Identify which cell holds the provided text, then report its [X, Y] central coordinate. 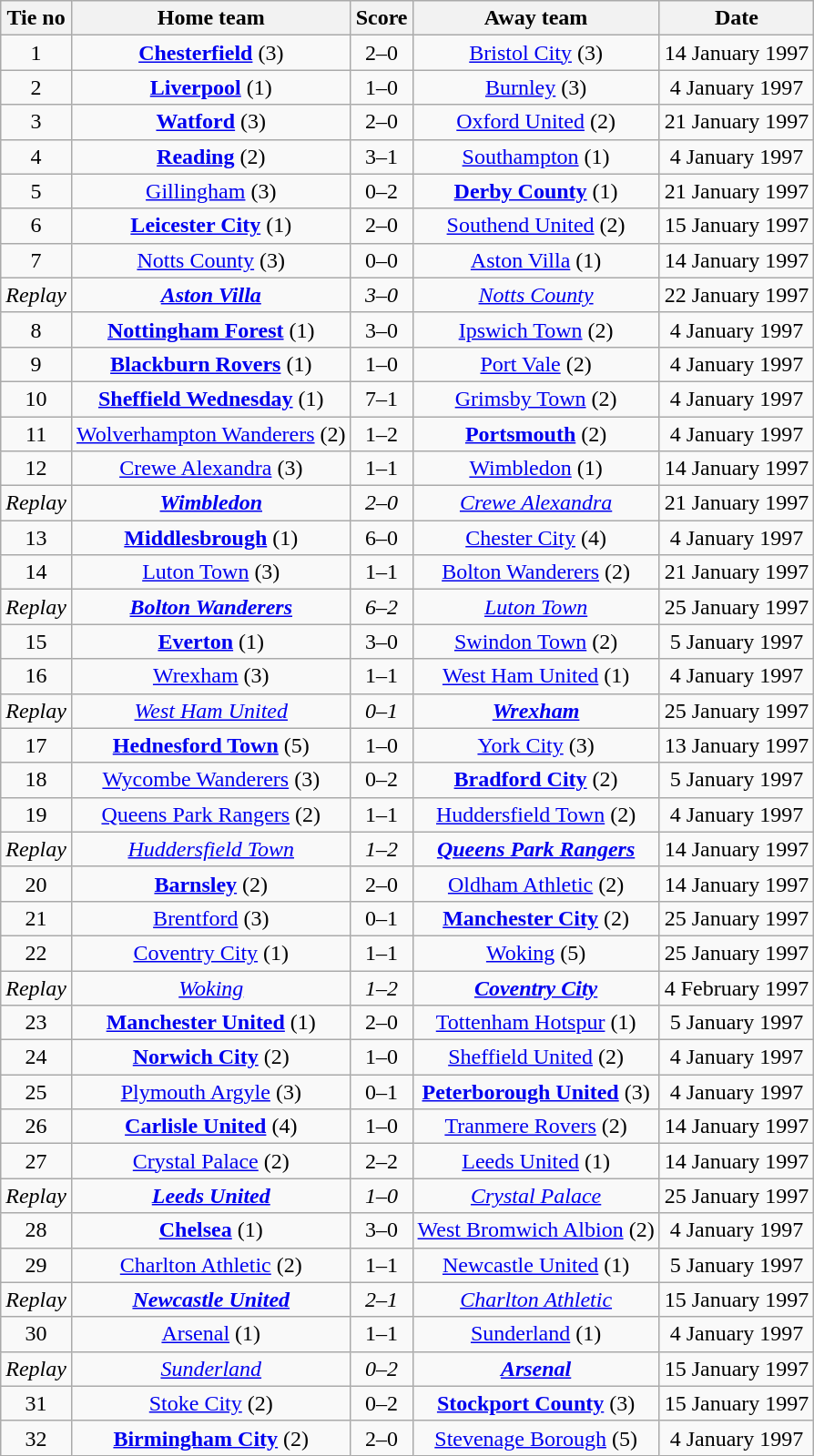
Wimbledon [211, 503]
30 [36, 1334]
2–1 [382, 1299]
Watford (3) [211, 122]
Bolton Wanderers [211, 607]
Coventry City [535, 987]
Birmingham City (2) [211, 1438]
Huddersfield Town [211, 849]
Stoke City (2) [211, 1403]
8 [36, 329]
Luton Town [535, 607]
Manchester United (1) [211, 1023]
Bristol City (3) [535, 53]
14 [36, 572]
1 [36, 53]
Queens Park Rangers (2) [211, 814]
Barnsley (2) [211, 884]
Chesterfield (3) [211, 53]
Tottenham Hotspur (1) [535, 1023]
Middlesbrough (1) [211, 538]
28 [36, 1230]
18 [36, 780]
Arsenal [535, 1369]
Leicester City (1) [211, 226]
Portsmouth (2) [535, 434]
22 January 1997 [737, 295]
9 [36, 364]
Wrexham (3) [211, 676]
Queens Park Rangers [535, 849]
West Ham United (1) [535, 676]
Arsenal (1) [211, 1334]
Notts County [535, 295]
19 [36, 814]
Manchester City (2) [535, 918]
Sunderland (1) [535, 1334]
Notts County (3) [211, 260]
Leeds United (1) [535, 1161]
Nottingham Forest (1) [211, 329]
Score [382, 18]
West Bromwich Albion (2) [535, 1230]
Ipswich Town (2) [535, 329]
4 [36, 157]
22 [36, 953]
Port Vale (2) [535, 364]
Crewe Alexandra (3) [211, 469]
Wolverhampton Wanderers (2) [211, 434]
Norwich City (2) [211, 1057]
Huddersfield Town (2) [535, 814]
Blackburn Rovers (1) [211, 364]
Hednesford Town (5) [211, 745]
Aston Villa (1) [535, 260]
York City (3) [535, 745]
Wrexham [535, 711]
Carlisle United (4) [211, 1127]
Oldham Athletic (2) [535, 884]
Away team [535, 18]
25 [36, 1092]
Bradford City (2) [535, 780]
7–1 [382, 399]
15 [36, 642]
2–2 [382, 1161]
Sunderland [211, 1369]
Crewe Alexandra [535, 503]
Southend United (2) [535, 226]
7 [36, 260]
Liverpool (1) [211, 87]
Gillingham (3) [211, 191]
13 [36, 538]
32 [36, 1438]
11 [36, 434]
Home team [211, 18]
Crystal Palace (2) [211, 1161]
Wycombe Wanderers (3) [211, 780]
Newcastle United (1) [535, 1265]
6–2 [382, 607]
13 January 1997 [737, 745]
Coventry City (1) [211, 953]
21 [36, 918]
Chelsea (1) [211, 1230]
2 [36, 87]
Stockport County (3) [535, 1403]
Woking (5) [535, 953]
3–1 [382, 157]
27 [36, 1161]
Derby County (1) [535, 191]
Charlton Athletic [535, 1299]
29 [36, 1265]
Swindon Town (2) [535, 642]
Sheffield United (2) [535, 1057]
Peterborough United (3) [535, 1092]
23 [36, 1023]
Oxford United (2) [535, 122]
Charlton Athletic (2) [211, 1265]
20 [36, 884]
Sheffield Wednesday (1) [211, 399]
Burnley (3) [535, 87]
0–0 [382, 260]
Leeds United [211, 1196]
10 [36, 399]
Plymouth Argyle (3) [211, 1092]
Aston Villa [211, 295]
16 [36, 676]
Woking [211, 987]
Luton Town (3) [211, 572]
5 [36, 191]
Bolton Wanderers (2) [535, 572]
26 [36, 1127]
6 [36, 226]
31 [36, 1403]
Reading (2) [211, 157]
Grimsby Town (2) [535, 399]
Tranmere Rovers (2) [535, 1127]
Brentford (3) [211, 918]
Stevenage Borough (5) [535, 1438]
4 February 1997 [737, 987]
Newcastle United [211, 1299]
17 [36, 745]
6–0 [382, 538]
Southampton (1) [535, 157]
Chester City (4) [535, 538]
12 [36, 469]
Wimbledon (1) [535, 469]
Date [737, 18]
Everton (1) [211, 642]
24 [36, 1057]
Crystal Palace [535, 1196]
West Ham United [211, 711]
Tie no [36, 18]
3 [36, 122]
